From the cell containing the given text, extract its center point as [X, Y] coordinate. 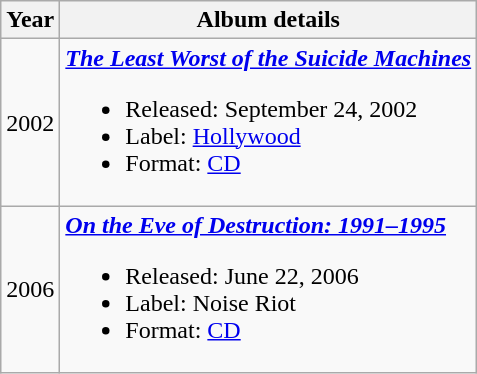
Album details [268, 20]
The Least Worst of the Suicide MachinesReleased: September 24, 2002Label: HollywoodFormat: CD [268, 122]
2002 [30, 122]
On the Eve of Destruction: 1991–1995Released: June 22, 2006Label: Noise RiotFormat: CD [268, 290]
Year [30, 20]
2006 [30, 290]
